Locate the cell with the specified text and output its [x, y] center coordinate. 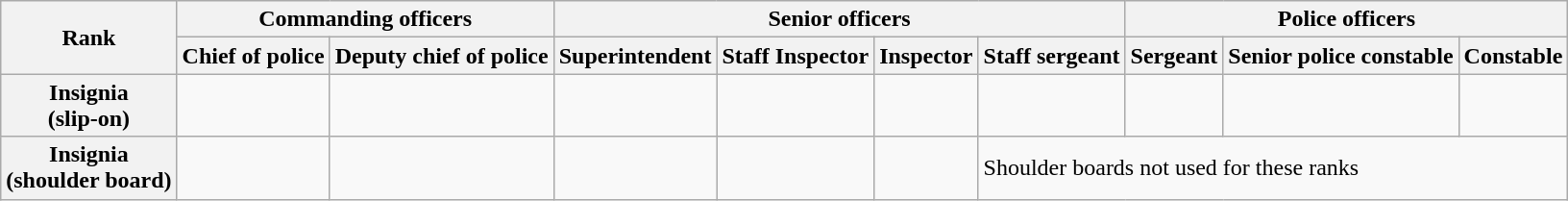
Shoulder boards not used for these ranks [1273, 167]
Constable [1513, 56]
Police officers [1347, 19]
Staff Inspector [796, 56]
Rank [88, 38]
Insignia(slip-on) [88, 106]
Commanding officers [365, 19]
Staff sergeant [1051, 56]
Superintendent [635, 56]
Inspector [926, 56]
Senior police constable [1341, 56]
Insignia(shoulder board) [88, 167]
Senior officers [840, 19]
Deputy chief of police [442, 56]
Chief of police [254, 56]
Sergeant [1174, 56]
